Provide the [X, Y] coordinate of the cell's center where the given text is located.  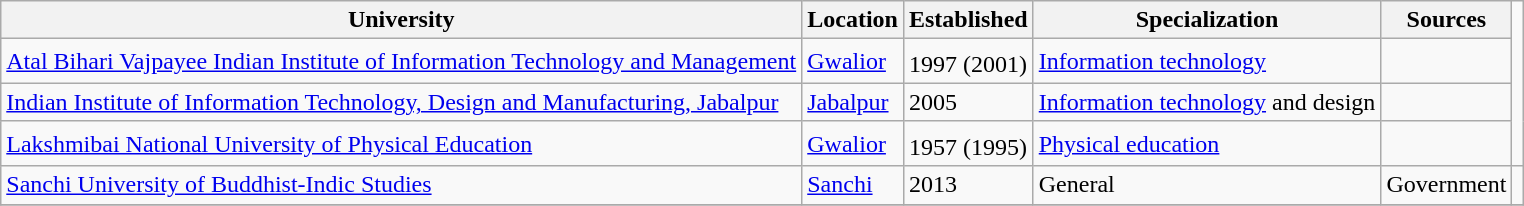
University [402, 20]
1957 (1995) [968, 144]
Physical education [1207, 144]
Sources [1446, 20]
Sanchi University of Buddhist-Indic Studies [402, 185]
General [1207, 185]
Specialization [1207, 20]
Jabalpur [853, 102]
2013 [968, 185]
Sanchi [853, 185]
Indian Institute of Information Technology, Design and Manufacturing, Jabalpur [402, 102]
Information technology and design [1207, 102]
Location [853, 20]
2005 [968, 102]
Information technology [1207, 62]
1997 (2001) [968, 62]
Established [968, 20]
Lakshmibai National University of Physical Education [402, 144]
Atal Bihari Vajpayee Indian Institute of Information Technology and Management [402, 62]
Government [1446, 185]
